Pinpoint the cell where the given text exists, returning its [X, Y] midpoint coordinate. 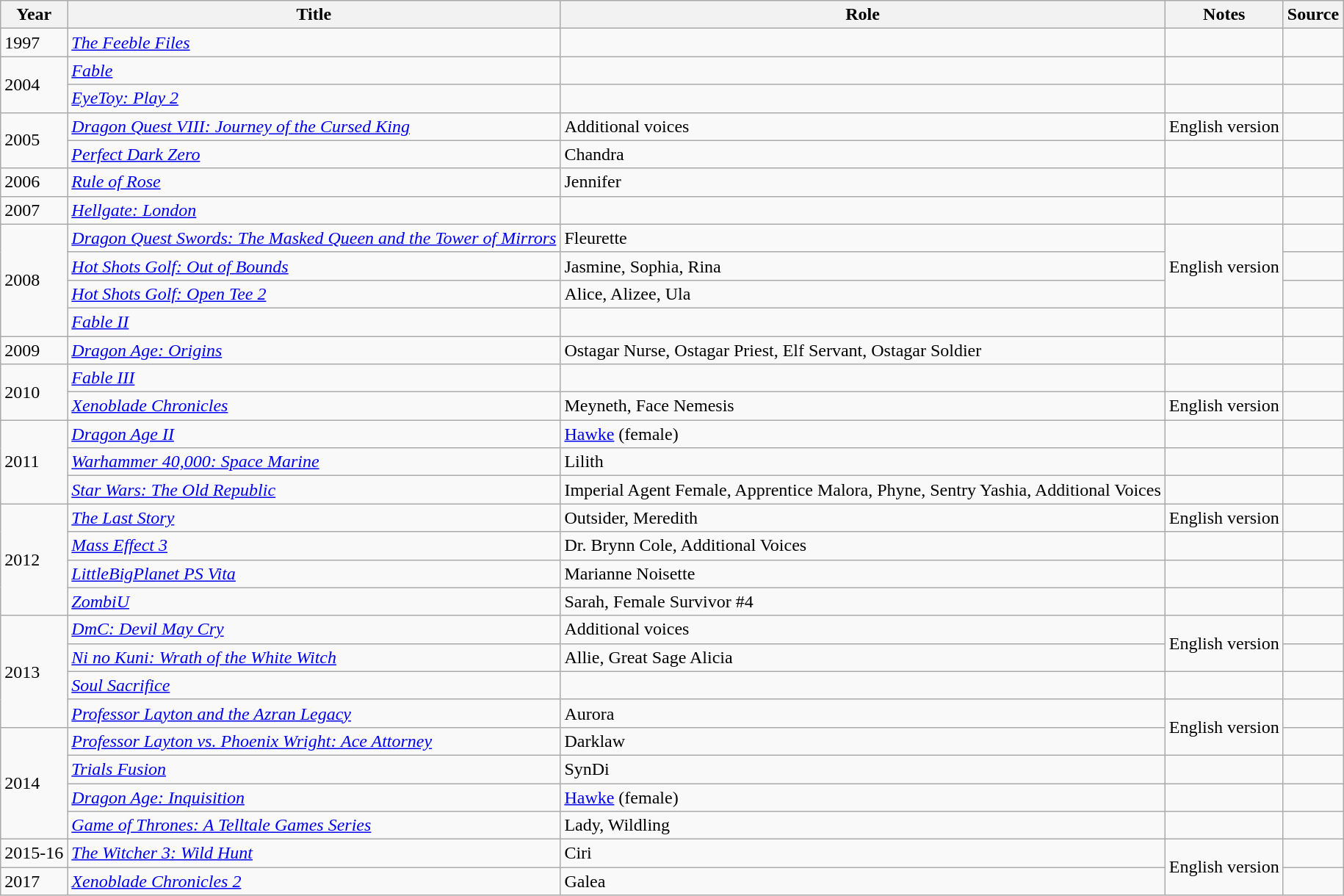
The Witcher 3: Wild Hunt [314, 853]
Darklaw [862, 741]
Hellgate: London [314, 210]
DmC: Devil May Cry [314, 629]
Outsider, Meredith [862, 518]
2006 [34, 182]
2015-16 [34, 853]
Dragon Quest VIII: Journey of the Cursed King [314, 126]
Warhammer 40,000: Space Marine [314, 462]
Fable III [314, 378]
Imperial Agent Female, Apprentice Malora, Phyne, Sentry Yashia, Additional Voices [862, 490]
Fable II [314, 322]
Ostagar Nurse, Ostagar Priest, Elf Servant, Ostagar Soldier [862, 350]
Sarah, Female Survivor #4 [862, 601]
Year [34, 15]
Mass Effect 3 [314, 546]
Title [314, 15]
Lady, Wildling [862, 825]
Source [1313, 15]
LittleBigPlanet PS Vita [314, 574]
Dr. Brynn Cole, Additional Voices [862, 546]
2010 [34, 392]
EyeToy: Play 2 [314, 98]
2013 [34, 671]
Lilith [862, 462]
Hot Shots Golf: Out of Bounds [314, 266]
The Last Story [314, 518]
Soul Sacrifice [314, 685]
2011 [34, 462]
1997 [34, 43]
Xenoblade Chronicles [314, 406]
Professor Layton vs. Phoenix Wright: Ace Attorney [314, 741]
Ciri [862, 853]
Fleurette [862, 238]
2007 [34, 210]
Trials Fusion [314, 769]
Role [862, 15]
2012 [34, 560]
Dragon Quest Swords: The Masked Queen and the Tower of Mirrors [314, 238]
The Feeble Files [314, 43]
2017 [34, 881]
Dragon Age: Origins [314, 350]
Chandra [862, 154]
Hot Shots Golf: Open Tee 2 [314, 294]
2009 [34, 350]
Allie, Great Sage Alicia [862, 657]
2005 [34, 140]
Rule of Rose [314, 182]
Jennifer [862, 182]
Ni no Kuni: Wrath of the White Witch [314, 657]
Dragon Age II [314, 434]
Professor Layton and the Azran Legacy [314, 713]
Fable [314, 71]
2014 [34, 783]
Meyneth, Face Nemesis [862, 406]
Notes [1224, 15]
2004 [34, 84]
Jasmine, Sophia, Rina [862, 266]
Aurora [862, 713]
Perfect Dark Zero [314, 154]
2008 [34, 280]
Marianne Noisette [862, 574]
Alice, Alizee, Ula [862, 294]
Xenoblade Chronicles 2 [314, 881]
Dragon Age: Inquisition [314, 797]
SynDi [862, 769]
Game of Thrones: A Telltale Games Series [314, 825]
Star Wars: The Old Republic [314, 490]
ZombiU [314, 601]
Galea [862, 881]
